Return [x, y] of the center of cell containing provided text 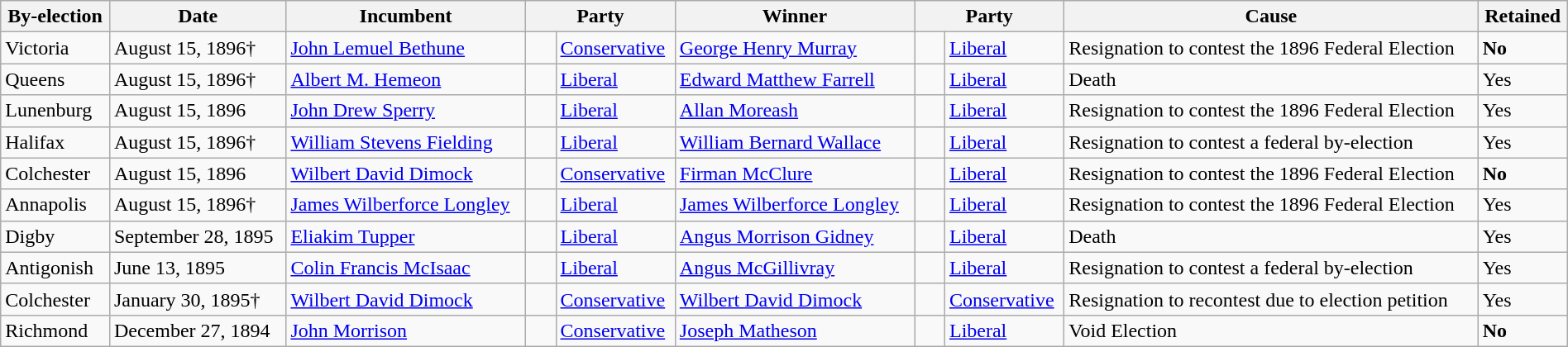
September 28, 1895 [197, 236]
Edward Matthew Farrell [794, 79]
Date [197, 17]
Lunenburg [55, 111]
Victoria [55, 48]
Queens [55, 79]
December 27, 1894 [197, 330]
Allan Moreash [794, 111]
Angus Morrison Gidney [794, 236]
Incumbent [405, 17]
John Drew Sperry [405, 111]
William Bernard Wallace [794, 142]
Resignation to recontest due to election petition [1271, 299]
Firman McClure [794, 173]
Eliakim Tupper [405, 236]
Winner [794, 17]
Digby [55, 236]
Halifax [55, 142]
Void Election [1271, 330]
June 13, 1895 [197, 268]
Albert M. Hemeon [405, 79]
Joseph Matheson [794, 330]
Angus McGillivray [794, 268]
Colin Francis McIsaac [405, 268]
Richmond [55, 330]
John Lemuel Bethune [405, 48]
Antigonish [55, 268]
By-election [55, 17]
William Stevens Fielding [405, 142]
George Henry Murray [794, 48]
John Morrison [405, 330]
Retained [1523, 17]
January 30, 1895† [197, 299]
Annapolis [55, 205]
Cause [1271, 17]
